For the text-containing cell, return its midpoint in [x, y] coordinate format. 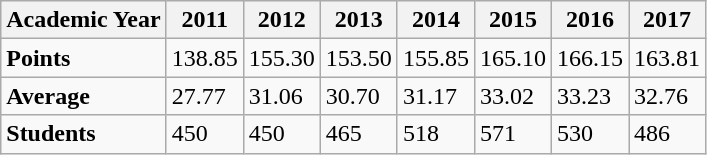
166.15 [590, 58]
138.85 [204, 58]
2015 [512, 20]
Average [84, 96]
486 [668, 134]
27.77 [204, 96]
155.85 [436, 58]
31.06 [282, 96]
165.10 [512, 58]
2011 [204, 20]
153.50 [358, 58]
530 [590, 134]
Academic Year [84, 20]
465 [358, 134]
2016 [590, 20]
2013 [358, 20]
33.02 [512, 96]
163.81 [668, 58]
2017 [668, 20]
155.30 [282, 58]
518 [436, 134]
30.70 [358, 96]
31.17 [436, 96]
Students [84, 134]
2014 [436, 20]
571 [512, 134]
Points [84, 58]
2012 [282, 20]
33.23 [590, 96]
32.76 [668, 96]
